From the cell containing the given text, extract its center point as [x, y] coordinate. 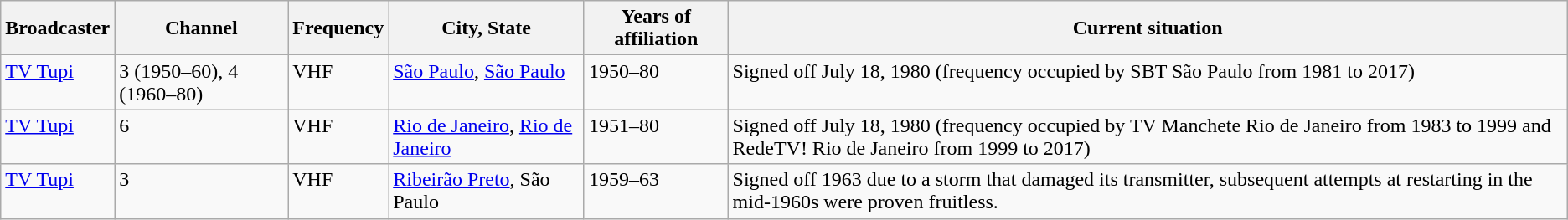
3 [201, 191]
Signed off 1963 due to a storm that damaged its transmitter, subsequent attempts at restarting in the mid-1960s were proven fruitless. [1148, 191]
Current situation [1148, 28]
1950–80 [656, 82]
São Paulo, São Paulo [487, 82]
City, State [487, 28]
3 (1950–60), 4 (1960–80) [201, 82]
6 [201, 137]
Years of affiliation [656, 28]
Signed off July 18, 1980 (frequency occupied by SBT São Paulo from 1981 to 2017) [1148, 82]
1959–63 [656, 191]
Channel [201, 28]
Broadcaster [58, 28]
Rio de Janeiro, Rio de Janeiro [487, 137]
1951–80 [656, 137]
Ribeirão Preto, São Paulo [487, 191]
Signed off July 18, 1980 (frequency occupied by TV Manchete Rio de Janeiro from 1983 to 1999 and RedeTV! Rio de Janeiro from 1999 to 2017) [1148, 137]
Frequency [338, 28]
